Return the (X, Y) coordinate for the center point of the cell that contains the specified text.  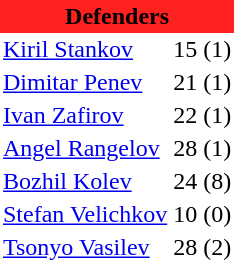
21 (185, 82)
Kiril Stankov (85, 50)
Stefan Velichkov (85, 214)
Bozhil Kolev (85, 182)
15 (185, 50)
(0) (217, 214)
28 (185, 148)
Ivan Zafirov (85, 116)
24 (185, 182)
22 (185, 116)
Dimitar Penev (85, 82)
(8) (217, 182)
Angel Rangelov (85, 148)
Defenders (117, 16)
10 (185, 214)
